From the cell containing the given text, extract its center point as [X, Y] coordinate. 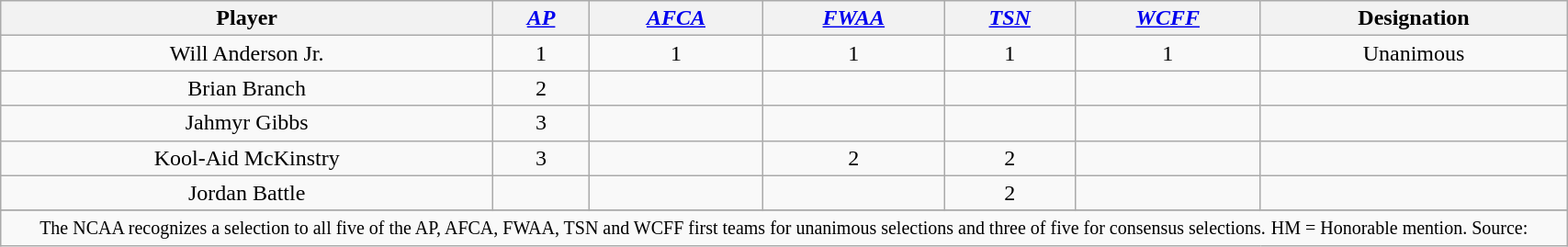
Jahmyr Gibbs [247, 123]
Kool-Aid McKinstry [247, 158]
AP [542, 18]
Player [247, 18]
AFCA [676, 18]
Brian Branch [247, 88]
FWAA [853, 18]
TSN [1010, 18]
Jordan Battle [247, 193]
Will Anderson Jr. [247, 53]
Unanimous [1413, 53]
Designation [1413, 18]
WCFF [1168, 18]
